Extract the (X, Y) coordinate from the center of the cell holding the provided text.  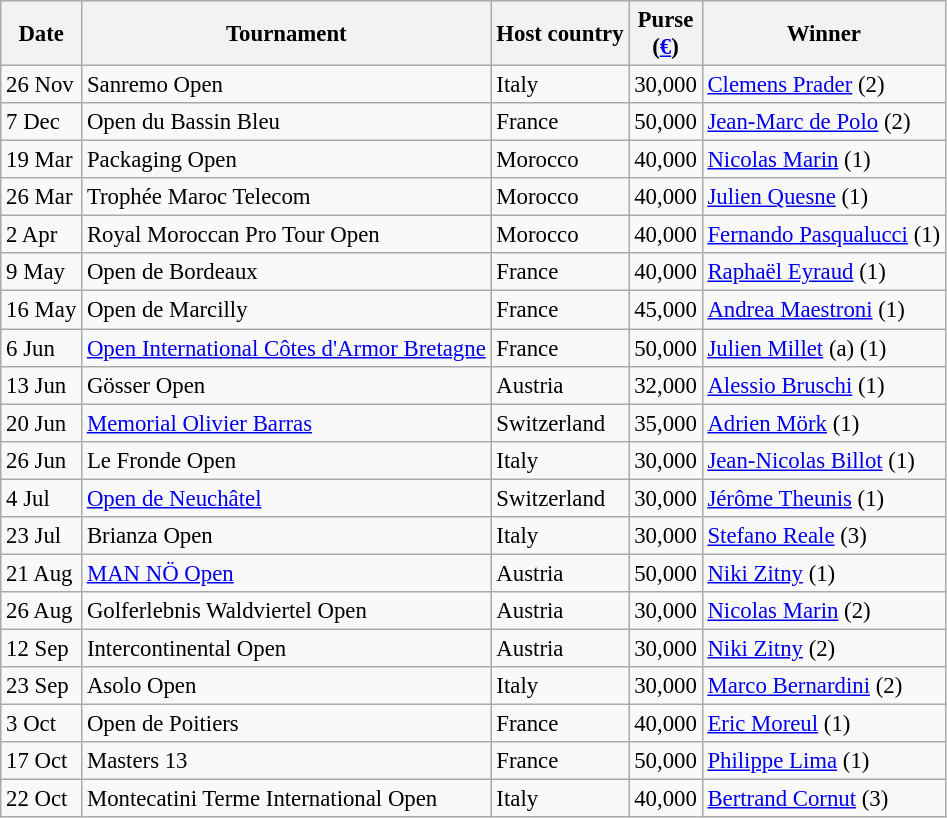
21 Aug (42, 573)
Eric Moreul (1) (824, 724)
9 May (42, 273)
Jean-Nicolas Billot (1) (824, 460)
26 Mar (42, 197)
Clemens Prader (2) (824, 85)
12 Sep (42, 648)
MAN NÖ Open (286, 573)
Nicolas Marin (2) (824, 611)
35,000 (666, 423)
Niki Zitny (2) (824, 648)
Andrea Maestroni (1) (824, 310)
Raphaël Eyraud (1) (824, 273)
4 Jul (42, 498)
23 Sep (42, 686)
13 Jun (42, 385)
2 Apr (42, 235)
Host country (560, 34)
Intercontinental Open (286, 648)
7 Dec (42, 122)
32,000 (666, 385)
Royal Moroccan Pro Tour Open (286, 235)
Open International Côtes d'Armor Bretagne (286, 348)
Trophée Maroc Telecom (286, 197)
Niki Zitny (1) (824, 573)
Fernando Pasqualucci (1) (824, 235)
Julien Quesne (1) (824, 197)
Stefano Reale (3) (824, 536)
Asolo Open (286, 686)
Purse(€) (666, 34)
Open de Neuchâtel (286, 498)
45,000 (666, 310)
19 Mar (42, 160)
23 Jul (42, 536)
Open de Marcilly (286, 310)
Brianza Open (286, 536)
6 Jun (42, 348)
Alessio Bruschi (1) (824, 385)
Bertrand Cornut (3) (824, 799)
Masters 13 (286, 761)
26 Nov (42, 85)
Memorial Olivier Barras (286, 423)
Jérôme Theunis (1) (824, 498)
26 Aug (42, 611)
Open du Bassin Bleu (286, 122)
Le Fronde Open (286, 460)
Marco Bernardini (2) (824, 686)
Open de Bordeaux (286, 273)
Montecatini Terme International Open (286, 799)
Adrien Mörk (1) (824, 423)
Nicolas Marin (1) (824, 160)
Golferlebnis Waldviertel Open (286, 611)
20 Jun (42, 423)
Open de Poitiers (286, 724)
3 Oct (42, 724)
Philippe Lima (1) (824, 761)
Date (42, 34)
26 Jun (42, 460)
Gösser Open (286, 385)
Jean-Marc de Polo (2) (824, 122)
17 Oct (42, 761)
22 Oct (42, 799)
Packaging Open (286, 160)
Julien Millet (a) (1) (824, 348)
Tournament (286, 34)
Winner (824, 34)
Sanremo Open (286, 85)
16 May (42, 310)
